Return (X, Y) of the center of cell containing provided text 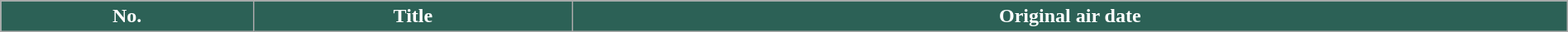
No. (127, 16)
Title (413, 16)
Original air date (1070, 16)
